Scan for the cell matching the given text and deliver its (x, y) coordinate at center. 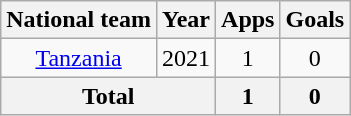
Year (186, 20)
Goals (315, 20)
National team (79, 20)
Apps (248, 20)
Total (108, 96)
Tanzania (79, 58)
2021 (186, 58)
